Return (x, y) of the center of cell containing provided text 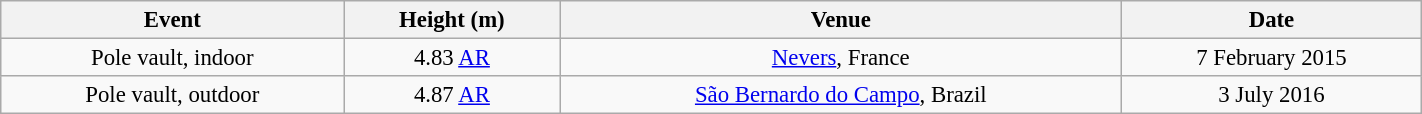
4.83 AR (452, 58)
Date (1272, 20)
São Bernardo do Campo, Brazil (841, 95)
Nevers, France (841, 58)
Pole vault, indoor (172, 58)
Height (m) (452, 20)
7 February 2015 (1272, 58)
Event (172, 20)
3 July 2016 (1272, 95)
Venue (841, 20)
4.87 AR (452, 95)
Pole vault, outdoor (172, 95)
